Pinpoint the cell where the given text exists, returning its (X, Y) midpoint coordinate. 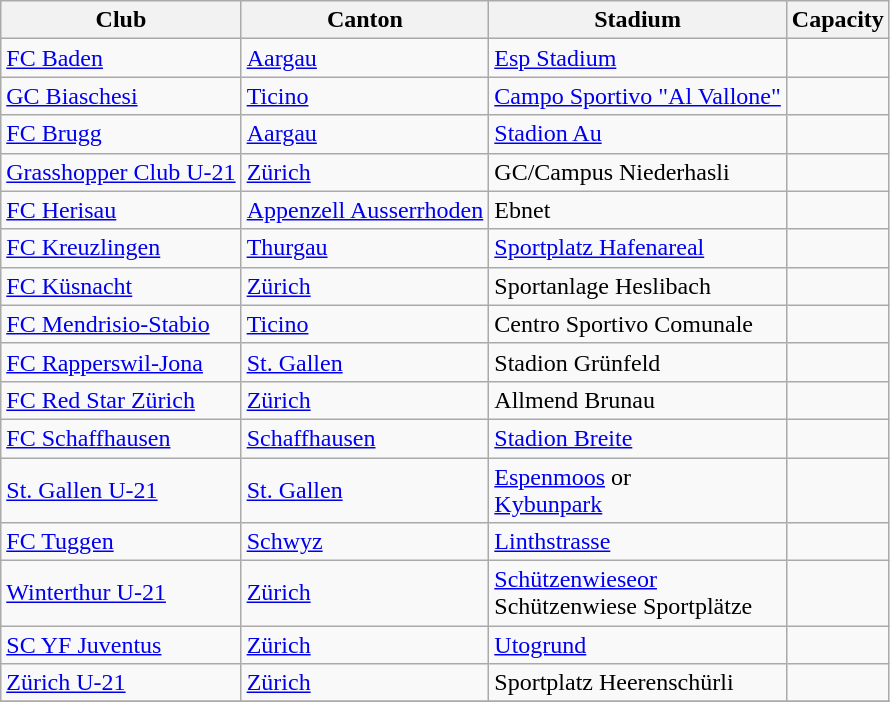
Stadion Au (638, 134)
GC/Campus Niederhasli (638, 172)
FC Baden (121, 58)
Allmend Brunau (638, 400)
Linthstrasse (638, 542)
SchützenwieseorSchützenwiese Sportplätze (638, 594)
Zürich U-21 (121, 683)
FC Rapperswil-Jona (121, 362)
Ebnet (638, 210)
FC Red Star Zürich (121, 400)
FC Herisau (121, 210)
Campo Sportivo "Al Vallone" (638, 96)
Esp Stadium (638, 58)
Centro Sportivo Comunale (638, 324)
Stadion Breite (638, 438)
FC Kreuzlingen (121, 248)
Thurgau (365, 248)
Stadion Grünfeld (638, 362)
GC Biaschesi (121, 96)
Schaffhausen (365, 438)
St. Gallen U-21 (121, 490)
Sportplatz Heerenschürli (638, 683)
Espenmoos orKybunpark (638, 490)
FC Mendrisio-Stabio (121, 324)
Appenzell Ausserrhoden (365, 210)
Schwyz (365, 542)
Grasshopper Club U-21 (121, 172)
FC Tuggen (121, 542)
Sportanlage Heslibach (638, 286)
Winterthur U-21 (121, 594)
FC Brugg (121, 134)
Utogrund (638, 645)
FC Schaffhausen (121, 438)
Canton (365, 20)
Sportplatz Hafenareal (638, 248)
FC Küsnacht (121, 286)
Club (121, 20)
Stadium (638, 20)
SC YF Juventus (121, 645)
Capacity (838, 20)
